Return (x, y) of the center of cell containing provided text 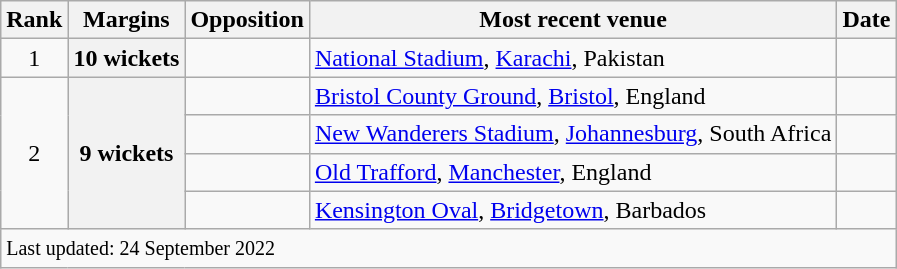
Rank (34, 20)
Date (866, 20)
Opposition (247, 20)
10 wickets (126, 58)
9 wickets (126, 153)
Kensington Oval, Bridgetown, Barbados (573, 210)
1 (34, 58)
Bristol County Ground, Bristol, England (573, 96)
National Stadium, Karachi, Pakistan (573, 58)
New Wanderers Stadium, Johannesburg, South Africa (573, 134)
Most recent venue (573, 20)
Margins (126, 20)
Old Trafford, Manchester, England (573, 172)
2 (34, 153)
Last updated: 24 September 2022 (448, 248)
